Output the (x, y) coordinate of the center of the cell containing the given text.  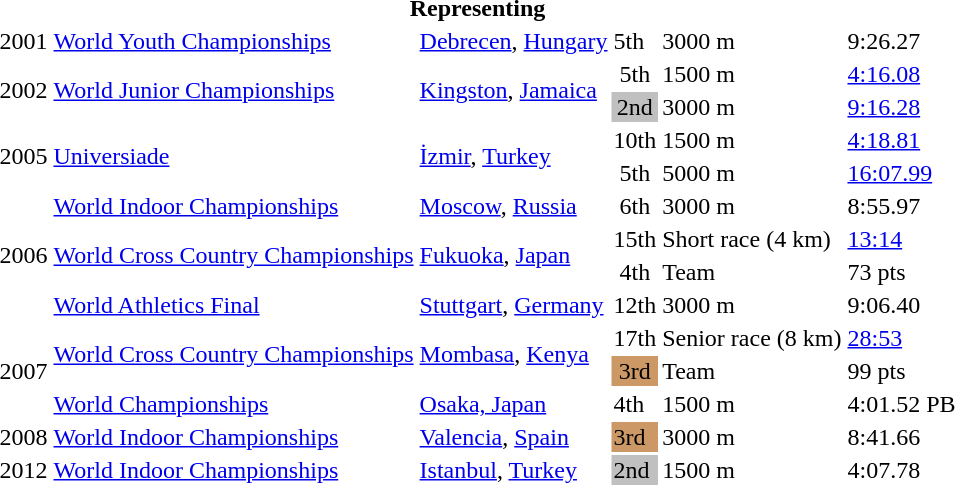
World Athletics Final (234, 305)
Osaka, Japan (514, 404)
6th (635, 206)
17th (635, 338)
World Junior Championships (234, 90)
Kingston, Jamaica (514, 90)
Senior race (8 km) (752, 338)
10th (635, 140)
World Youth Championships (234, 41)
Mombasa, Kenya (514, 354)
Short race (4 km) (752, 239)
Moscow, Russia (514, 206)
İzmir, Turkey (514, 156)
Debrecen, Hungary (514, 41)
Fukuoka, Japan (514, 256)
15th (635, 239)
World Championships (234, 404)
Stuttgart, Germany (514, 305)
Valencia, Spain (514, 437)
Istanbul, Turkey (514, 470)
12th (635, 305)
Universiade (234, 156)
5000 m (752, 173)
